Scan for the cell matching the given text and deliver its [x, y] coordinate at center. 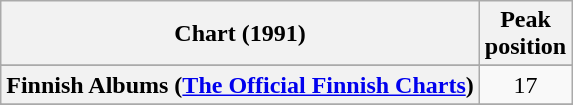
17 [525, 85]
Peakposition [525, 34]
Finnish Albums (The Official Finnish Charts) [240, 85]
Chart (1991) [240, 34]
